Find where the given text appears and provide that cell's center as (x, y) coordinate. 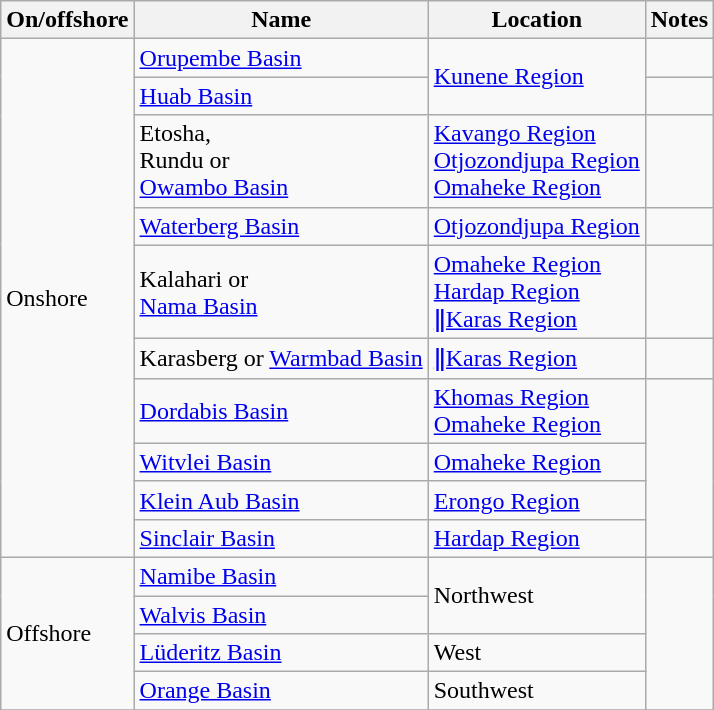
Kunene Region (536, 77)
Northwest (536, 595)
West (536, 653)
On/offshore (68, 20)
Omaheke RegionHardap RegionǁKaras Region (536, 292)
Huab Basin (281, 96)
Location (536, 20)
Hardap Region (536, 538)
Onshore (68, 298)
Otjozondjupa Region (536, 226)
Karasberg or Warmbad Basin (281, 359)
Orupembe Basin (281, 58)
Name (281, 20)
Offshore (68, 633)
Orange Basin (281, 691)
Witvlei Basin (281, 462)
Notes (679, 20)
Kalahari orNama Basin (281, 292)
Klein Aub Basin (281, 500)
Southwest (536, 691)
Omaheke Region (536, 462)
ǁKaras Region (536, 359)
Namibe Basin (281, 576)
Lüderitz Basin (281, 653)
Khomas RegionOmaheke Region (536, 410)
Kavango RegionOtjozondjupa RegionOmaheke Region (536, 161)
Walvis Basin (281, 615)
Erongo Region (536, 500)
Sinclair Basin (281, 538)
Etosha,Rundu orOwambo Basin (281, 161)
Waterberg Basin (281, 226)
Dordabis Basin (281, 410)
